Output the (x, y) coordinate of the center of the cell containing the given text.  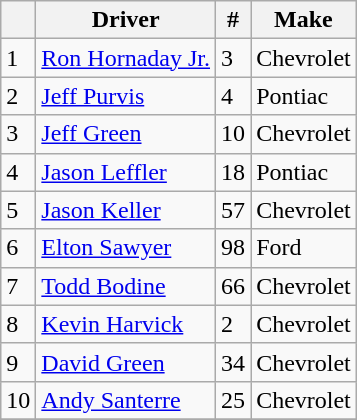
57 (234, 210)
Elton Sawyer (126, 248)
7 (18, 286)
6 (18, 248)
66 (234, 286)
8 (18, 324)
1 (18, 58)
Ron Hornaday Jr. (126, 58)
Jason Keller (126, 210)
9 (18, 362)
18 (234, 172)
Driver (126, 20)
34 (234, 362)
Jeff Purvis (126, 96)
98 (234, 248)
# (234, 20)
Jeff Green (126, 134)
David Green (126, 362)
Andy Santerre (126, 400)
Jason Leffler (126, 172)
Kevin Harvick (126, 324)
Todd Bodine (126, 286)
5 (18, 210)
Make (304, 20)
25 (234, 400)
Ford (304, 248)
